Search for the cell housing the specified text and yield its [X, Y] center coordinate. 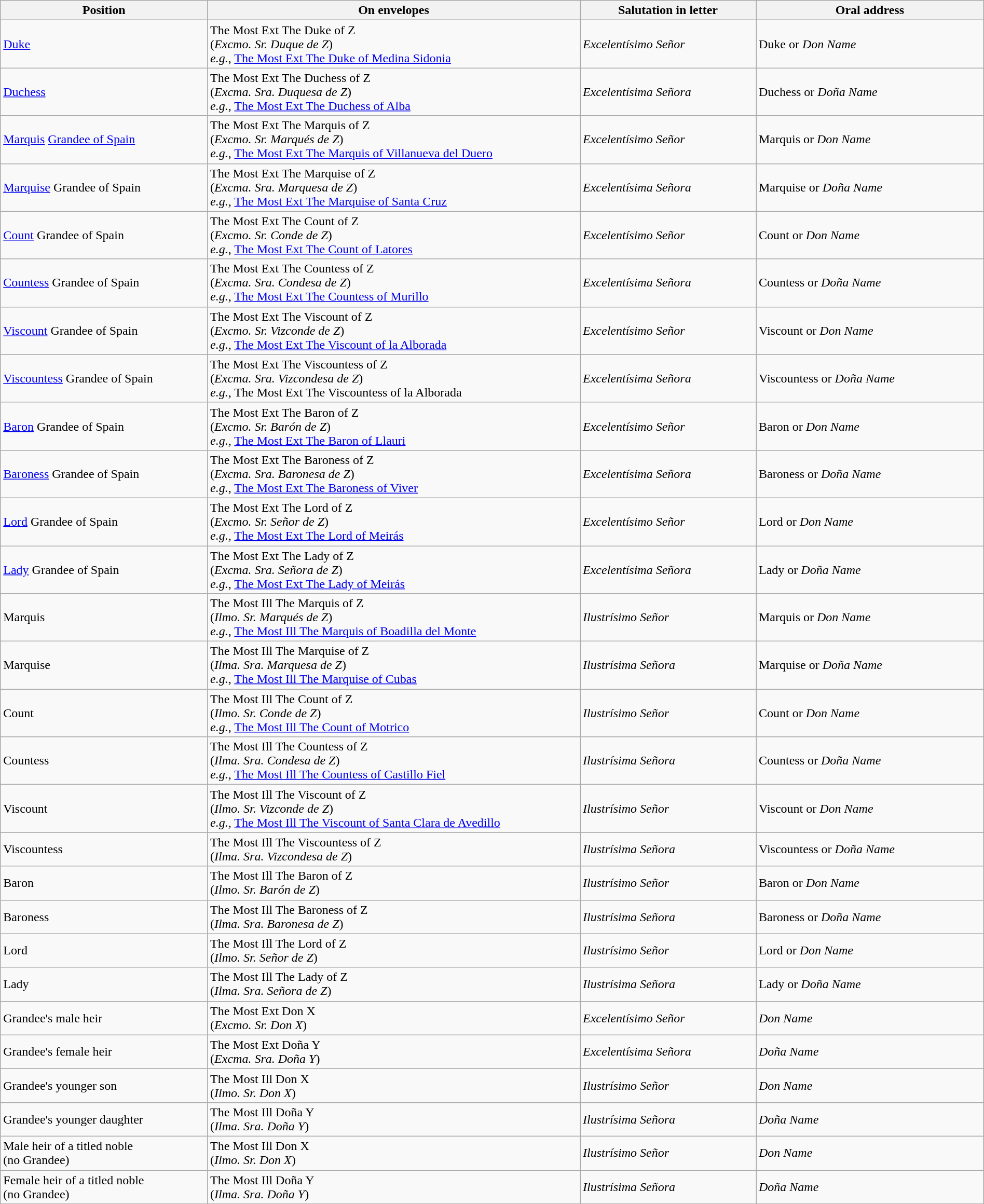
Duke [104, 44]
The Most Ext The Lady of Z(Excma. Sra. Señora de Z)e.g., The Most Ext The Lady of Meirás [394, 570]
The Most Ill The Baroness of Z(Ilma. Sra. Baronesa de Z) [394, 916]
Grandee's female heir [104, 1051]
Grandee's younger son [104, 1086]
The Most Ill The Baron of Z(Ilmo. Sr. Barón de Z) [394, 883]
Male heir of a titled noble(no Grandee) [104, 1153]
Marquise [104, 665]
Countess [104, 761]
Duchess or Doña Name [870, 92]
The Most Ill The Lord of Z(Ilmo. Sr. Señor de Z) [394, 951]
The Most Ill The Marquis of Z(Ilmo. Sr. Marqués de Z)e.g., The Most Ill The Marquis of Boadilla del Monte [394, 618]
The Most Ext The Countess of Z(Excma. Sra. Condesa de Z)e.g., The Most Ext The Countess of Murillo [394, 283]
Oral address [870, 10]
The Most Ill The Count of Z(Ilmo. Sr. Conde de Z)e.g., The Most Ill The Count of Motrico [394, 713]
Viscount [104, 809]
Baroness [104, 916]
The Most Ext The Viscountess of Z(Excma. Sra. Vizcondesa de Z)e.g., The Most Ext The Viscountess of la Alborada [394, 378]
Countess Grandee of Spain [104, 283]
The Most Ext The Marquise of Z(Excma. Sra. Marquesa de Z)e.g., The Most Ext The Marquise of Santa Cruz [394, 187]
Baroness Grandee of Spain [104, 474]
Grandee's younger daughter [104, 1119]
The Most Ext The Baroness of Z(Excma. Sra. Baronesa de Z)e.g., The Most Ext The Baroness of Viver [394, 474]
Lord Grandee of Spain [104, 522]
The Most Ext The Duchess of Z(Excma. Sra. Duquesa de Z)e.g., The Most Ext The Duchess of Alba [394, 92]
The Most Ext The Viscount of Z(Excmo. Sr. Vizconde de Z)e.g., The Most Ext The Viscount of la Alborada [394, 331]
Female heir of a titled noble(no Grandee) [104, 1186]
The Most Ext The Baron of Z(Excmo. Sr. Barón de Z)e.g., The Most Ext The Baron of Llauri [394, 426]
The Most Ext The Lord of Z(Excmo. Sr. Señor de Z)e.g., The Most Ext The Lord of Meirás [394, 522]
The Most Ext The Count of Z(Excmo. Sr. Conde de Z)e.g., The Most Ext The Count of Latores [394, 235]
Duchess [104, 92]
On envelopes [394, 10]
Lady Grandee of Spain [104, 570]
The Most Ext The Duke of Z(Excmo. Sr. Duque de Z)e.g., The Most Ext The Duke of Medina Sidonia [394, 44]
Count [104, 713]
Marquis Grandee of Spain [104, 140]
Viscountess Grandee of Spain [104, 378]
Marquis [104, 618]
Baron Grandee of Spain [104, 426]
Duke or Don Name [870, 44]
The Most Ext Don X (Excmo. Sr. Don X) [394, 1018]
Lady [104, 984]
The Most Ill The Viscount of Z(Ilmo. Sr. Vizconde de Z)e.g., The Most Ill The Viscount of Santa Clara de Avedillo [394, 809]
The Most Ill The Marquise of Z(Ilma. Sra. Marquesa de Z)e.g., The Most Ill The Marquise of Cubas [394, 665]
Viscountess [104, 849]
The Most Ext Doña Y (Excma. Sra. Doña Y) [394, 1051]
Lord [104, 951]
Grandee's male heir [104, 1018]
The Most Ext The Marquis of Z(Excmo. Sr. Marqués de Z)e.g., The Most Ext The Marquis of Villanueva del Duero [394, 140]
Marquise Grandee of Spain [104, 187]
The Most Ill The Lady of Z(Ilma. Sra. Señora de Z) [394, 984]
Count Grandee of Spain [104, 235]
The Most Ill The Countess of Z(Ilma. Sra. Condesa de Z)e.g., The Most Ill The Countess of Castillo Fiel [394, 761]
Position [104, 10]
Salutation in letter [668, 10]
The Most Ill The Viscountess of Z(Ilma. Sra. Vizcondesa de Z) [394, 849]
Viscount Grandee of Spain [104, 331]
Baron [104, 883]
